From the cell containing the given text, extract its center point as (x, y) coordinate. 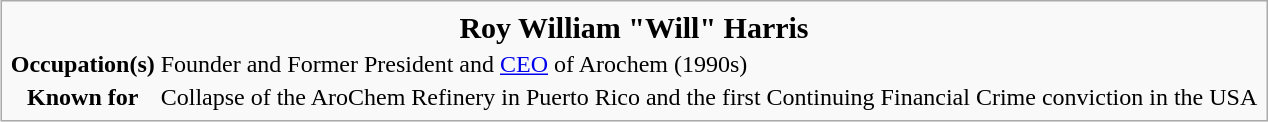
Occupation(s) (82, 65)
Known for (82, 98)
Roy William "Will" Harris (634, 28)
Founder and Former President and CEO of Arochem (1990s) (709, 65)
Collapse of the AroChem Refinery in Puerto Rico and the first Continuing Financial Crime conviction in the USA (709, 98)
